Provide the [X, Y] coordinate of the cell's center where the given text is located.  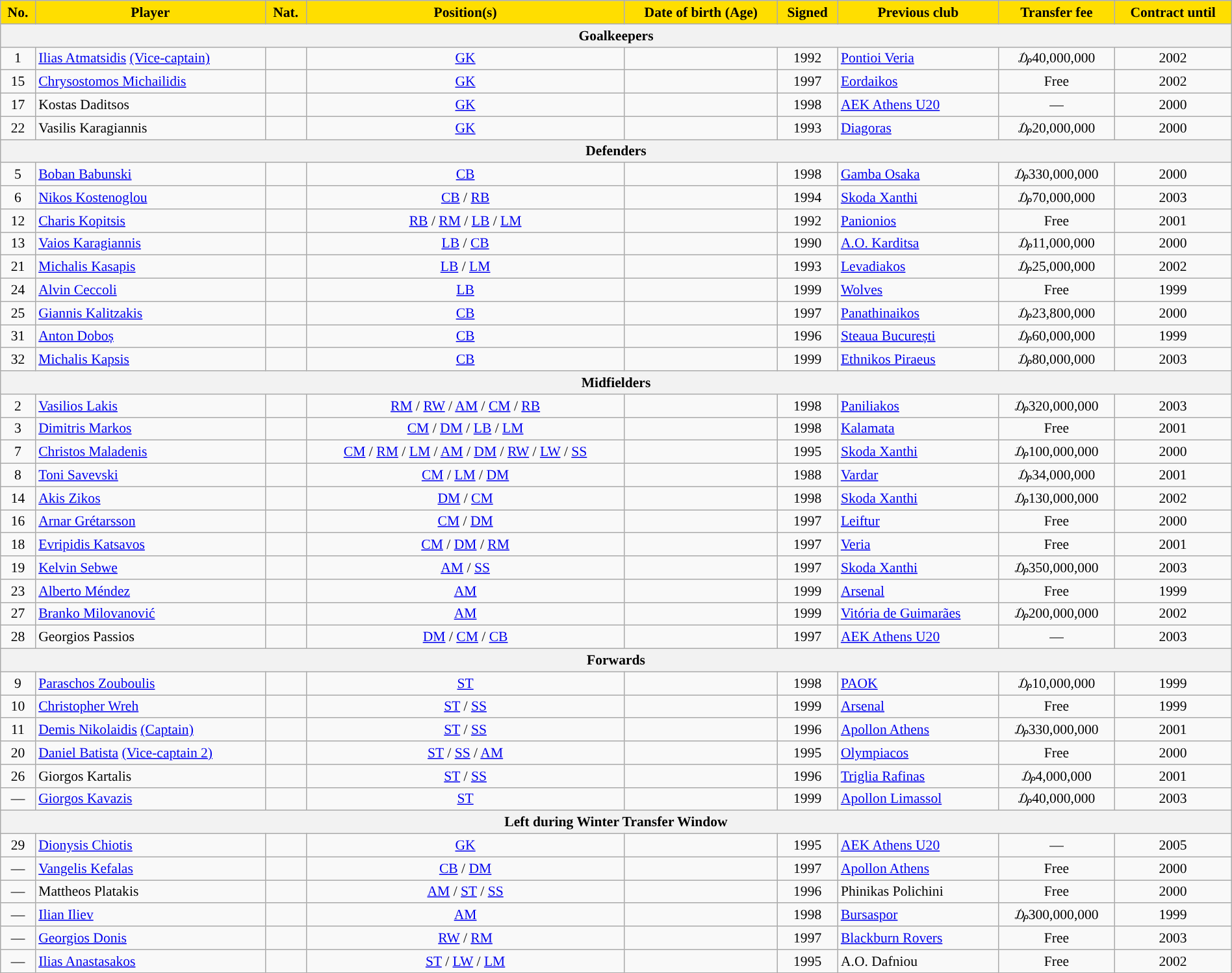
Goalkeepers [616, 36]
DM / CM / CB [465, 637]
9 [18, 683]
Charis Kopitsis [150, 221]
CM / RM / LM / AM / DM / RW / LW / SS [465, 452]
CB / RB [465, 197]
Branko Milovanović [150, 614]
Ilias Atmatsidis (Vice-captain) [150, 58]
Kalamata [918, 429]
24 [18, 290]
2005 [1173, 846]
CB / DM [465, 868]
AM / ST / SS [465, 892]
₯130,000,000 [1057, 498]
Diagoras [918, 128]
PAOK [918, 683]
Giannis Kalitzakis [150, 313]
₯200,000,000 [1057, 614]
DM / CM [465, 498]
Player [150, 12]
ST / LW / LM [465, 961]
Ethnikos Piraeus [918, 360]
Pontioi Veria [918, 58]
Paraschos Zouboulis [150, 683]
RM / RW / AM / CM / RB [465, 406]
29 [18, 846]
2 [18, 406]
₯60,000,000 [1057, 336]
Gamba Osaka [918, 175]
26 [18, 776]
₯300,000,000 [1057, 915]
Left during Winter Transfer Window [616, 822]
Steaua București [918, 336]
Paniliakos [918, 406]
Ilian Iliev [150, 915]
A.O. Dafniou [918, 961]
₯20,000,000 [1057, 128]
A.O. Karditsa [918, 244]
₯80,000,000 [1057, 360]
Phinikas Polichini [918, 892]
1988 [807, 475]
Alberto Méndez [150, 591]
CM / DM / RM [465, 545]
Defenders [616, 151]
11 [18, 730]
AM / SS [465, 568]
17 [18, 105]
Akis Zikos [150, 498]
Vangelis Kefalas [150, 868]
LB [465, 290]
23 [18, 591]
₯350,000,000 [1057, 568]
Giorgos Kavazis [150, 799]
Wolves [918, 290]
Position(s) [465, 12]
Toni Savevski [150, 475]
25 [18, 313]
₯70,000,000 [1057, 197]
31 [18, 336]
Vasilis Karagiannis [150, 128]
Kostas Daditsos [150, 105]
Giorgos Kartalis [150, 776]
₯4,000,000 [1057, 776]
7 [18, 452]
Apollon Limassol [918, 799]
1994 [807, 197]
Michalis Kapsis [150, 360]
Levadiakos [918, 267]
Arnar Grétarsson [150, 522]
3 [18, 429]
CM / LM / DM [465, 475]
19 [18, 568]
Contract until [1173, 12]
₯11,000,000 [1057, 244]
Kelvin Sebwe [150, 568]
CM / DM [465, 522]
1 [18, 58]
Veria [918, 545]
Vasilios Lakis [150, 406]
32 [18, 360]
CM / DM / LB / LM [465, 429]
1990 [807, 244]
₯34,000,000 [1057, 475]
₯320,000,000 [1057, 406]
Christopher Wreh [150, 707]
Dionysis Chiotis [150, 846]
RW / RM [465, 938]
Panathinaikos [918, 313]
Boban Babunski [150, 175]
22 [18, 128]
5 [18, 175]
Vitória de Guimarães [918, 614]
₯23,800,000 [1057, 313]
Evripidis Katsavos [150, 545]
8 [18, 475]
Triglia Rafinas [918, 776]
Daniel Batista (Vice-captain 2) [150, 753]
Anton Doboș [150, 336]
Dimitris Markos [150, 429]
LB / CB [465, 244]
Alvin Ceccoli [150, 290]
Panionios [918, 221]
Previous club [918, 12]
Chrysostomos Michailidis [150, 82]
Mattheos Platakis [150, 892]
Olympiacos [918, 753]
LB / LM [465, 267]
12 [18, 221]
ST / SS / AM [465, 753]
13 [18, 244]
Eordaikos [918, 82]
Vaios Karagiannis [150, 244]
₯100,000,000 [1057, 452]
Date of birth (Age) [700, 12]
Ilias Anastasakos [150, 961]
Christos Maladenis [150, 452]
20 [18, 753]
RB / RM / LB / LM [465, 221]
Demis Nikolaidis (Captain) [150, 730]
16 [18, 522]
Nat. [286, 12]
No. [18, 12]
28 [18, 637]
Midfielders [616, 383]
18 [18, 545]
Nikos Kostenoglou [150, 197]
₯25,000,000 [1057, 267]
21 [18, 267]
Georgios Donis [150, 938]
14 [18, 498]
Bursaspor [918, 915]
15 [18, 82]
27 [18, 614]
₯10,000,000 [1057, 683]
Blackburn Rovers [918, 938]
Signed [807, 12]
Georgios Passios [150, 637]
Michalis Kasapis [150, 267]
6 [18, 197]
Forwards [616, 661]
10 [18, 707]
Leiftur [918, 522]
Transfer fee [1057, 12]
Vardar [918, 475]
